Find where the given text appears and provide that cell's center as [X, Y] coordinate. 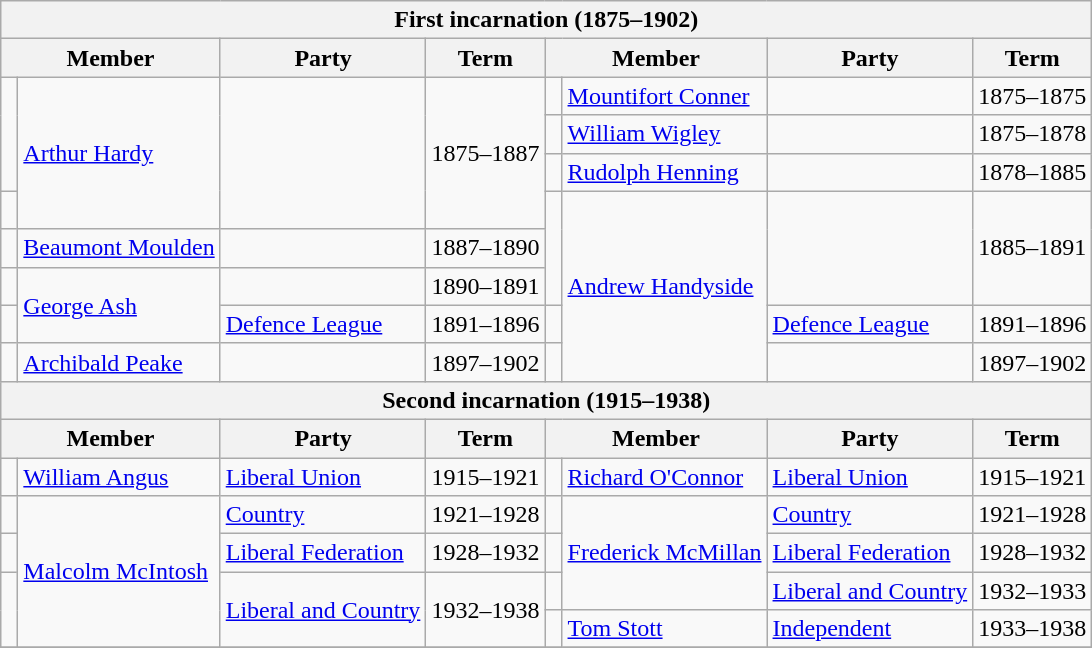
Second incarnation (1915–1938) [546, 400]
Rudolph Henning [664, 172]
Independent [870, 629]
1932–1933 [1032, 591]
1932–1938 [486, 610]
1878–1885 [1032, 172]
William Wigley [664, 134]
George Ash [119, 305]
1875–1887 [486, 153]
Mountifort Conner [664, 96]
William Angus [119, 477]
1875–1878 [1032, 134]
1887–1890 [486, 248]
Beaumont Moulden [119, 248]
Tom Stott [664, 629]
1875–1875 [1032, 96]
First incarnation (1875–1902) [546, 20]
Andrew Handyside [664, 286]
1933–1938 [1032, 629]
Richard O'Connor [664, 477]
Archibald Peake [119, 362]
Frederick McMillan [664, 553]
Malcolm McIntosh [119, 572]
Arthur Hardy [119, 153]
1885–1891 [1032, 248]
1890–1891 [486, 286]
